Determine the (X, Y) coordinate at the center of the cell enclosing the given text.  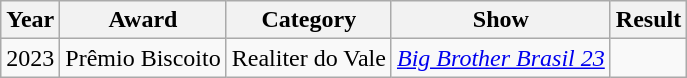
Prêmio Biscoito (143, 58)
Big Brother Brasil 23 (500, 58)
Year (30, 20)
Award (143, 20)
Show (500, 20)
Result (648, 20)
2023 (30, 58)
Realiter do Vale (308, 58)
Category (308, 20)
